Scan for the cell matching the given text and deliver its [x, y] coordinate at center. 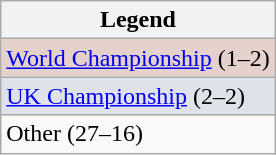
Other (27–16) [138, 134]
World Championship (1–2) [138, 58]
Legend [138, 20]
UK Championship (2–2) [138, 96]
